Return the (x, y) coordinate for the center point of the cell that contains the specified text.  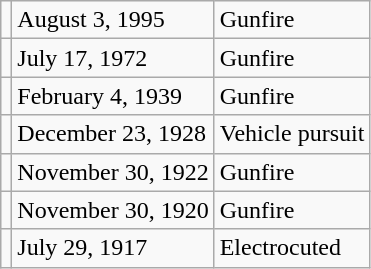
Vehicle pursuit (292, 134)
August 3, 1995 (113, 20)
November 30, 1922 (113, 172)
December 23, 1928 (113, 134)
July 29, 1917 (113, 248)
November 30, 1920 (113, 210)
July 17, 1972 (113, 58)
February 4, 1939 (113, 96)
Electrocuted (292, 248)
